Output the [x, y] coordinate of the center of the cell containing the given text.  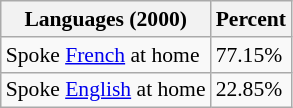
77.15% [251, 55]
Spoke French at home [106, 55]
22.85% [251, 90]
Spoke English at home [106, 90]
Percent [251, 19]
Languages (2000) [106, 19]
